Return the [x, y] coordinate for the center point of the cell that contains the specified text.  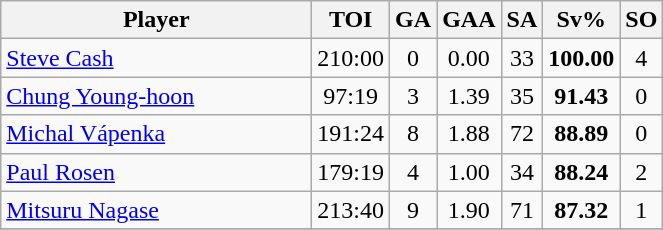
8 [414, 134]
97:19 [351, 96]
88.24 [582, 172]
Steve Cash [156, 58]
2 [642, 172]
91.43 [582, 96]
TOI [351, 20]
0.00 [469, 58]
191:24 [351, 134]
Paul Rosen [156, 172]
88.89 [582, 134]
179:19 [351, 172]
100.00 [582, 58]
3 [414, 96]
71 [522, 210]
210:00 [351, 58]
Chung Young-hoon [156, 96]
SA [522, 20]
Michal Vápenka [156, 134]
213:40 [351, 210]
1.00 [469, 172]
GAA [469, 20]
Sv% [582, 20]
33 [522, 58]
1.39 [469, 96]
1 [642, 210]
34 [522, 172]
35 [522, 96]
GA [414, 20]
Player [156, 20]
9 [414, 210]
SO [642, 20]
Mitsuru Nagase [156, 210]
1.90 [469, 210]
1.88 [469, 134]
72 [522, 134]
87.32 [582, 210]
